Determine the (x, y) coordinate at the center of the cell enclosing the given text.  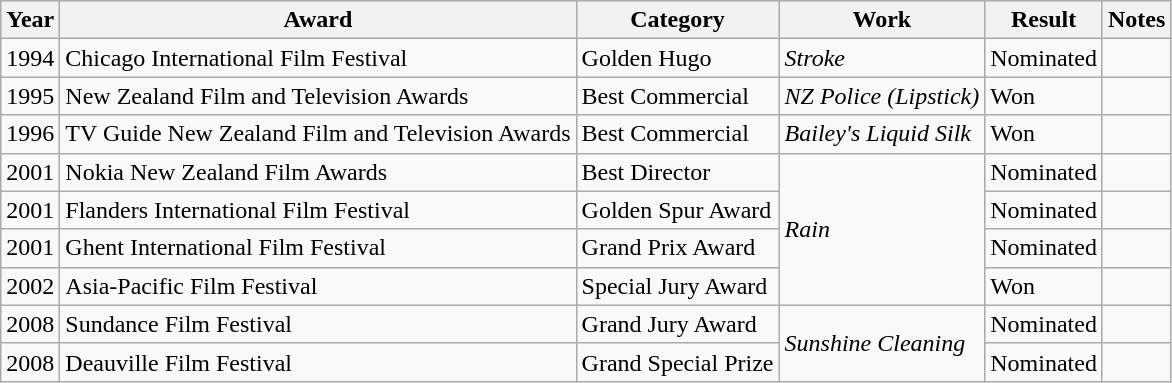
Result (1044, 20)
Grand Prix Award (678, 248)
Rain (882, 229)
Asia-Pacific Film Festival (318, 286)
Category (678, 20)
Sunshine Cleaning (882, 343)
Chicago International Film Festival (318, 58)
NZ Police (Lipstick) (882, 96)
Golden Spur Award (678, 210)
Work (882, 20)
Golden Hugo (678, 58)
Sundance Film Festival (318, 324)
Year (30, 20)
Best Director (678, 172)
Nokia New Zealand Film Awards (318, 172)
Ghent International Film Festival (318, 248)
1996 (30, 134)
Stroke (882, 58)
Deauville Film Festival (318, 362)
New Zealand Film and Television Awards (318, 96)
TV Guide New Zealand Film and Television Awards (318, 134)
Flanders International Film Festival (318, 210)
Grand Jury Award (678, 324)
Bailey's Liquid Silk (882, 134)
Award (318, 20)
Notes (1136, 20)
1994 (30, 58)
Special Jury Award (678, 286)
Grand Special Prize (678, 362)
2002 (30, 286)
1995 (30, 96)
